Capture the cell that displays the provided text and extract its (x, y) central coordinate. 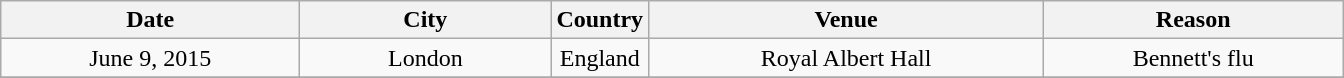
Date (150, 20)
Royal Albert Hall (846, 58)
Reason (1194, 20)
London (426, 58)
Venue (846, 20)
City (426, 20)
June 9, 2015 (150, 58)
Country (600, 20)
England (600, 58)
Bennett's flu (1194, 58)
